Determine the (X, Y) coordinate at the center of the cell enclosing the given text.  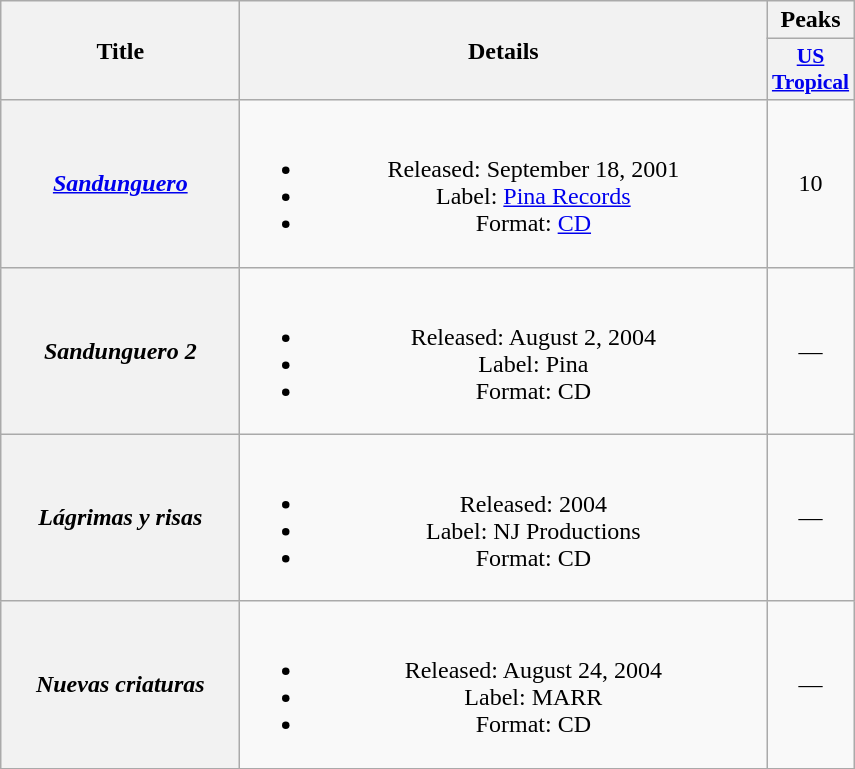
Released: 2004Label: NJ ProductionsFormat: CD (504, 518)
Lágrimas y risas (120, 518)
Title (120, 50)
USTropical (810, 70)
Sandunguero (120, 184)
Released: August 24, 2004Label: MARRFormat: CD (504, 684)
Sandunguero 2 (120, 350)
Details (504, 50)
Peaks (810, 20)
Nuevas criaturas (120, 684)
10 (810, 184)
Released: September 18, 2001Label: Pina RecordsFormat: CD (504, 184)
Released: August 2, 2004Label: PinaFormat: CD (504, 350)
